Determine the [X, Y] coordinate at the center of the cell enclosing the given text.  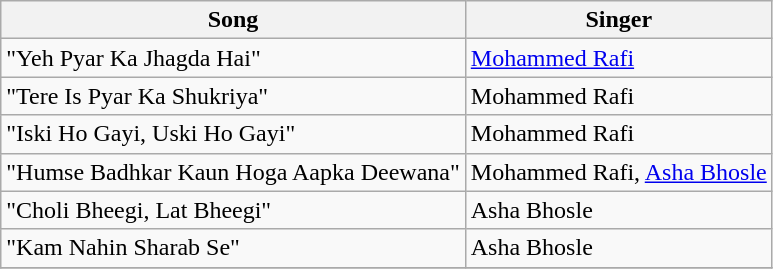
"Choli Bheegi, Lat Bheegi" [234, 210]
"Kam Nahin Sharab Se" [234, 248]
"Iski Ho Gayi, Uski Ho Gayi" [234, 134]
"Tere Is Pyar Ka Shukriya" [234, 96]
Song [234, 20]
"Humse Badhkar Kaun Hoga Aapka Deewana" [234, 172]
Singer [618, 20]
"Yeh Pyar Ka Jhagda Hai" [234, 58]
Mohammed Rafi, Asha Bhosle [618, 172]
